Locate the cell with the specified text and output its [x, y] center coordinate. 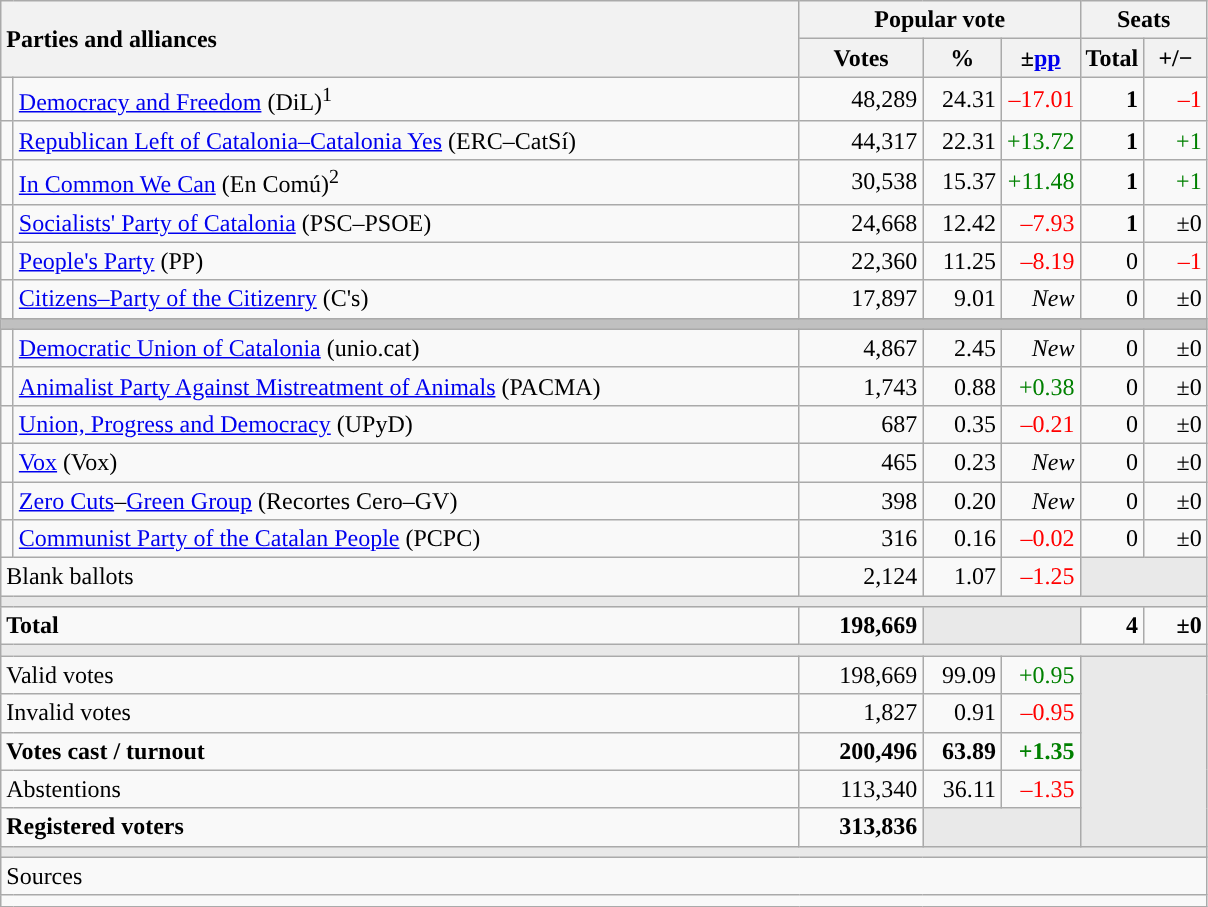
Zero Cuts–Green Group (Recortes Cero–GV) [406, 501]
22.31 [962, 140]
Valid votes [400, 675]
44,317 [861, 140]
–0.02 [1040, 539]
Republican Left of Catalonia–Catalonia Yes (ERC–CatSí) [406, 140]
Union, Progress and Democracy (UPyD) [406, 424]
200,496 [861, 751]
+0.38 [1040, 386]
Parties and alliances [400, 39]
687 [861, 424]
Democratic Union of Catalonia (unio.cat) [406, 348]
4 [1112, 626]
48,289 [861, 100]
398 [861, 501]
+/− [1176, 58]
1,743 [861, 386]
113,340 [861, 789]
15.37 [962, 182]
–17.01 [1040, 100]
4,867 [861, 348]
12.42 [962, 223]
–1.35 [1040, 789]
24.31 [962, 100]
316 [861, 539]
–7.93 [1040, 223]
Popular vote [940, 20]
–0.21 [1040, 424]
465 [861, 462]
36.11 [962, 789]
11.25 [962, 261]
Vox (Vox) [406, 462]
Seats [1144, 20]
People's Party (PP) [406, 261]
% [962, 58]
Votes [861, 58]
Blank ballots [400, 577]
Communist Party of the Catalan People (PCPC) [406, 539]
17,897 [861, 299]
Socialists' Party of Catalonia (PSC–PSOE) [406, 223]
Registered voters [400, 827]
30,538 [861, 182]
Sources [604, 876]
0.91 [962, 713]
22,360 [861, 261]
99.09 [962, 675]
±pp [1040, 58]
+1.35 [1040, 751]
–1.25 [1040, 577]
+0.95 [1040, 675]
Democracy and Freedom (DiL)1 [406, 100]
1.07 [962, 577]
0.35 [962, 424]
Citizens–Party of the Citizenry (C's) [406, 299]
1,827 [861, 713]
9.01 [962, 299]
+11.48 [1040, 182]
Abstentions [400, 789]
0.20 [962, 501]
–8.19 [1040, 261]
+13.72 [1040, 140]
Invalid votes [400, 713]
63.89 [962, 751]
0.88 [962, 386]
2.45 [962, 348]
24,668 [861, 223]
0.16 [962, 539]
0.23 [962, 462]
2,124 [861, 577]
In Common We Can (En Comú)2 [406, 182]
Votes cast / turnout [400, 751]
–0.95 [1040, 713]
313,836 [861, 827]
Animalist Party Against Mistreatment of Animals (PACMA) [406, 386]
